From the cell containing the given text, extract its center point as (x, y) coordinate. 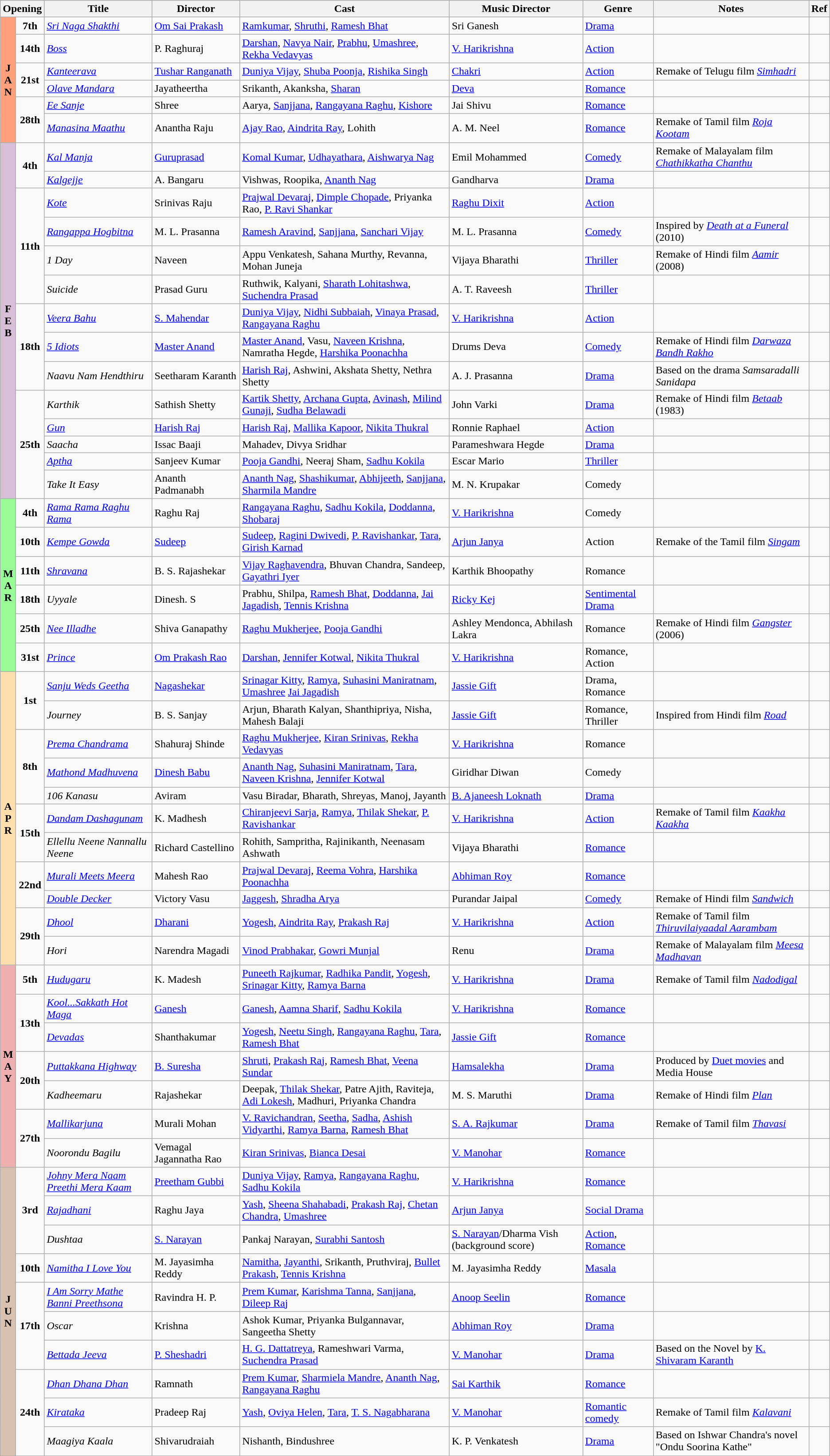
Noorondu Bagilu (98, 1152)
Ruthwik, Kalyani, Sharath Lohitashwa, Suchendra Prasad (345, 289)
M. S. Maruthi (516, 1095)
Sudeep, Ragini Dwivedi, P. Ravishankar, Tara, Girish Karnad (345, 542)
Remake of Tamil film Roja Kootam (731, 128)
Pradeep Raj (196, 1412)
Rajashekar (196, 1095)
Dinesh. S (196, 600)
Olave Mandara (98, 88)
Kempe Gowda (98, 542)
Prince (98, 657)
Aptha (98, 461)
Action, Romance (618, 1239)
Sanjeev Kumar (196, 461)
7th (30, 26)
Darshan, Jennifer Kotwal, Nikita Thukral (345, 657)
Ananth Nag, Suhasini Maniratnam, Tara, Naveen Krishna, Jennifer Kotwal (345, 773)
Music Director (516, 9)
Appu Venkatesh, Sahana Murthy, Revanna, Mohan Juneja (345, 260)
I Am Sorry Mathe Banni Preethsona (98, 1297)
Duniya Vijay, Shuba Poonja, Rishika Singh (345, 71)
Ganesh (196, 1009)
Aarya, Sanjjana, Rangayana Raghu, Kishore (345, 105)
Parameshwara Hegde (516, 444)
Journey (98, 715)
Hori (98, 951)
Remake of Tamil film Thavasi (731, 1124)
Raghu Dixit (516, 202)
Duniya Vijay, Nidhi Subbaiah, Vinaya Prasad, Rangayana Raghu (345, 318)
5th (30, 979)
Prajwal Devaraj, Reema Vohra, Harshika Poonachha (345, 876)
Take It Easy (98, 484)
John Varki (516, 404)
Ashley Mendonca, Abhilash Lakra (516, 628)
Saacha (98, 444)
Mahadev, Divya Sridhar (345, 444)
Hamsalekha (516, 1066)
S. Narayan/Dharma Vish (background score) (516, 1239)
Komal Kumar, Udhayathara, Aishwarya Nag (345, 157)
Ashok Kumar, Priyanka Bulgannavar, Sangeetha Shetty (345, 1326)
Johny Mera Naam Preethi Mera Kaam (98, 1181)
Sanju Weds Geetha (98, 686)
Prem Kumar, Sharmiela Mandre, Ananth Nag, Rangayana Raghu (345, 1384)
Devadas (98, 1037)
K. Madesh (196, 979)
Namitha I Love You (98, 1268)
Kalgejje (98, 180)
Dushtaa (98, 1239)
Based on the Novel by K. Shivaram Karanth (731, 1354)
Yash, Oviya Helen, Tara, T. S. Nagabharana (345, 1412)
Issac Baaji (196, 444)
Narendra Magadi (196, 951)
Sathish Shetty (196, 404)
P. Raghuraj (196, 49)
Murali Mohan (196, 1124)
31st (30, 657)
A. Bangaru (196, 180)
S. Narayan (196, 1239)
Kirataka (98, 1412)
Shivarudraiah (196, 1441)
13th (30, 1023)
Title (98, 9)
APR (8, 818)
Kal Manja (98, 157)
Raghu Mukherjee, Pooja Gandhi (345, 628)
Drums Deva (516, 347)
JUN (8, 1312)
Emil Mohammed (516, 157)
Deepak, Thilak Shekar, Patre Ajith, Raviteja, Adi Lokesh, Madhuri, Priyanka Chandra (345, 1095)
Jayatheertha (196, 88)
Renu (516, 951)
21st (30, 80)
Rangappa Hogbitna (98, 232)
Karthik (98, 404)
Remake of Hindi film Betaab (1983) (731, 404)
Remake of Tamil film Kaakha Kaakha (731, 819)
Produced by Duet movies and Media House (731, 1066)
Romance, Action (618, 657)
15th (30, 833)
Sudeep (196, 542)
Ravindra H. P. (196, 1297)
Richard Castellino (196, 847)
Kote (98, 202)
A. J. Prasanna (516, 376)
B. S. Rajashekar (196, 570)
14th (30, 49)
Remake of Tamil film Thiruvilaiyaadal Aarambam (731, 922)
Sri Naga Shakthi (98, 26)
Preetham Gubbi (196, 1181)
Rama Rama Raghu Rama (98, 513)
M. N. Krupakar (516, 484)
P. Sheshadri (196, 1354)
Namitha, Jayanthi, Srikanth, Pruthviraj, Bullet Prakash, Tennis Krishna (345, 1268)
Deva (516, 88)
Ganesh, Aamna Sharif, Sadhu Kokila (345, 1009)
Escar Mario (516, 461)
Murali Meets Meera (98, 876)
Om Prakash Rao (196, 657)
Notes (731, 9)
Sai Karthik (516, 1384)
Opening (22, 9)
Gandharva (516, 180)
Remake of Tamil film Nadodigal (731, 979)
Dhool (98, 922)
Giridhar Diwan (516, 773)
Oscar (98, 1326)
Dandam Dashagunam (98, 819)
17th (30, 1326)
Puttakkana Highway (98, 1066)
Pankaj Narayan, Surabhi Santosh (345, 1239)
Yogesh, Aindrita Ray, Prakash Raj (345, 922)
Tushar Ranganath (196, 71)
Shree (196, 105)
FEB (8, 320)
Chiranjeevi Sarja, Ramya, Thilak Shekar, P. Ravishankar (345, 819)
Rajadhani (98, 1211)
Prem Kumar, Karishma Tanna, Sanjjana, Dileep Raj (345, 1297)
Ronnie Raphael (516, 428)
Uyyale (98, 600)
Harish Raj (196, 428)
Master Anand, Vasu, Naveen Krishna, Namratha Hegde, Harshika Poonachha (345, 347)
3rd (30, 1211)
H. G. Dattatreya, Rameshwari Varma, Suchendra Prasad (345, 1354)
Ref (819, 9)
Srinagar Kitty, Ramya, Suhasini Maniratnam, Umashree Jai Jagadish (345, 686)
Kadheemaru (98, 1095)
Mallikarjuna (98, 1124)
Manasina Maathu (98, 128)
Gun (98, 428)
Master Anand (196, 347)
Masala (618, 1268)
Director (196, 9)
28th (30, 120)
Prasad Guru (196, 289)
Victory Vasu (196, 899)
A. M. Neel (516, 128)
Krishna (196, 1326)
Remake of Telugu film Simhadri (731, 71)
Raghu Raj (196, 513)
Om Sai Prakash (196, 26)
B. Suresha (196, 1066)
Kartik Shetty, Archana Gupta, Avinash, Milind Gunaji, Sudha Belawadi (345, 404)
Based on Ishwar Chandra's novel "Ondu Soorina Kathe" (731, 1441)
Ramnath (196, 1384)
Vinod Prabhakar, Gowri Munjal (345, 951)
Remake of Hindi film Darwaza Bandh Rakho (731, 347)
Arjun, Bharath Kalyan, Shanthipriya, Nisha, Mahesh Balaji (345, 715)
Prajwal Devaraj, Dimple Chopade, Priyanka Rao, P. Ravi Shankar (345, 202)
Dharani (196, 922)
Dinesh Babu (196, 773)
22nd (30, 884)
Shruti, Prakash Raj, Ramesh Bhat, Veena Sundar (345, 1066)
Vemagal Jagannatha Rao (196, 1152)
Remake of Hindi film Aamir (2008) (731, 260)
Harish Raj, Mallika Kapoor, Nikita Thukral (345, 428)
Double Decker (98, 899)
Veera Bahu (98, 318)
Aviram (196, 796)
JAN (8, 80)
Ananth Nag, Shashikumar, Abhijeeth, Sanjjana, Sharmila Mandre (345, 484)
Harish Raj, Ashwini, Akshata Shetty, Nethra Shetty (345, 376)
1st (30, 700)
Prema Chandrama (98, 744)
Karthik Bhoopathy (516, 570)
Vasu Biradar, Bharath, Shreyas, Manoj, Jayanth (345, 796)
V. Ravichandran, Seetha, Sadha, Ashish Vidyarthi, Ramya Barna, Ramesh Bhat (345, 1124)
Ricky Kej (516, 600)
1 Day (98, 260)
Kanteerava (98, 71)
Ramkumar, Shruthi, Ramesh Bhat (345, 26)
Drama, Romance (618, 686)
5 Idiots (98, 347)
Shiva Ganapathy (196, 628)
MAY (8, 1066)
Nee Illadhe (98, 628)
Darshan, Navya Nair, Prabhu, Umashree, Rekha Vedavyas (345, 49)
Genre (618, 9)
8th (30, 767)
Suicide (98, 289)
S. A. Rajkumar (516, 1124)
29th (30, 936)
27th (30, 1138)
B. Ajaneesh Loknath (516, 796)
Based on the drama Samsaradalli Sanidapa (731, 376)
Boss (98, 49)
Raghu Jaya (196, 1211)
Ajay Rao, Aindrita Ray, Lohith (345, 128)
Ee Sanje (98, 105)
Naveen (196, 260)
Pooja Gandhi, Neeraj Sham, Sadhu Kokila (345, 461)
106 Kanasu (98, 796)
K. P. Venkatesh (516, 1441)
Remake of Tamil film Kalavani (731, 1412)
Cast (345, 9)
Mahesh Rao (196, 876)
Romantic comedy (618, 1412)
Remake of Hindi film Sandwich (731, 899)
Maagiya Kaala (98, 1441)
MAR (8, 585)
Kool...Sakkath Hot Maga (98, 1009)
Srinivas Raju (196, 202)
Duniya Vijay, Ramya, Rangayana Raghu, Sadhu Kokila (345, 1181)
Hudugaru (98, 979)
Anoop Seelin (516, 1297)
Purandar Jaipal (516, 899)
K. Madhesh (196, 819)
Remake of the Tamil film Singam (731, 542)
Sri Ganesh (516, 26)
Inspired by Death at a Funeral (2010) (731, 232)
Remake of Hindi film Plan (731, 1095)
Anantha Raju (196, 128)
Ananth Padmanabh (196, 484)
Shravana (98, 570)
Inspired from Hindi film Road (731, 715)
Srikanth, Akanksha, Sharan (345, 88)
Guruprasad (196, 157)
Sentimental Drama (618, 600)
Jai Shivu (516, 105)
Remake of Malayalam film Chathikkatha Chanthu (731, 157)
Chakri (516, 71)
Rangayana Raghu, Sadhu Kokila, Doddanna, Shobaraj (345, 513)
Remake of Malayalam film Meesa Madhavan (731, 951)
Vijay Raghavendra, Bhuvan Chandra, Sandeep, Gayathri Iyer (345, 570)
Ellellu Neene Nannallu Neene (98, 847)
Shanthakumar (196, 1037)
S. Mahendar (196, 318)
Raghu Mukherjee, Kiran Srinivas, Rekha Vedavyas (345, 744)
Shahuraj Shinde (196, 744)
Yash, Sheena Shahabadi, Prakash Raj, Chetan Chandra, Umashree (345, 1211)
Mathond Madhuvena (98, 773)
Naavu Nam Hendthiru (98, 376)
Nishanth, Bindushree (345, 1441)
Remake of Hindi film Gangster (2006) (731, 628)
Bettada Jeeva (98, 1354)
20th (30, 1080)
Romance, Thriller (618, 715)
Nagashekar (196, 686)
Rohith, Sampritha, Rajinikanth, Neenasam Ashwath (345, 847)
Dhan Dhana Dhan (98, 1384)
Seetharam Karanth (196, 376)
B. S. Sanjay (196, 715)
Jaggesh, Shradha Arya (345, 899)
Social Drama (618, 1211)
Puneeth Rajkumar, Radhika Pandit, Yogesh, Srinagar Kitty, Ramya Barna (345, 979)
Ramesh Aravind, Sanjjana, Sanchari Vijay (345, 232)
Yogesh, Neetu Singh, Rangayana Raghu, Tara, Ramesh Bhat (345, 1037)
Vishwas, Roopika, Ananth Nag (345, 180)
Kiran Srinivas, Bianca Desai (345, 1152)
24th (30, 1412)
Prabhu, Shilpa, Ramesh Bhat, Doddanna, Jai Jagadish, Tennis Krishna (345, 600)
A. T. Raveesh (516, 289)
